Return (x, y) of the center of cell containing provided text 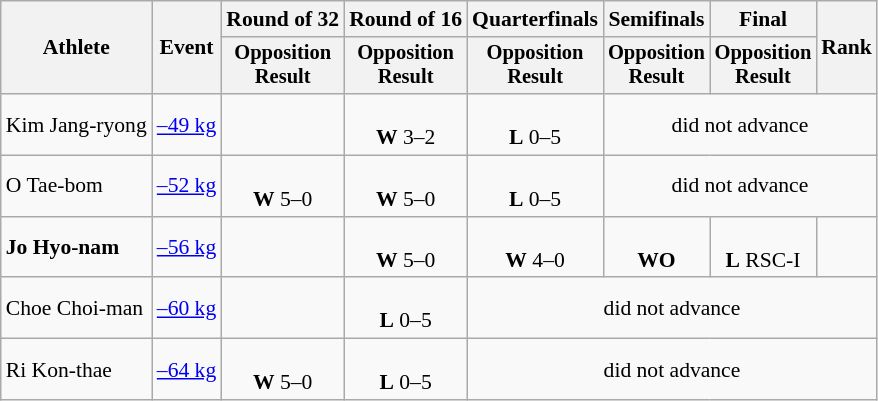
Athlete (76, 48)
W 3–2 (406, 124)
W 4–0 (535, 248)
–52 kg (186, 186)
–64 kg (186, 370)
WO (656, 248)
Round of 16 (406, 19)
Round of 32 (282, 19)
–56 kg (186, 248)
Semifinals (656, 19)
Rank (846, 48)
Event (186, 48)
O Tae-bom (76, 186)
Ri Kon-thae (76, 370)
–60 kg (186, 308)
Choe Choi-man (76, 308)
Final (764, 19)
–49 kg (186, 124)
Kim Jang-ryong (76, 124)
Quarterfinals (535, 19)
Jo Hyo-nam (76, 248)
L RSC-I (764, 248)
